Scan for the cell matching the given text and deliver its [X, Y] coordinate at center. 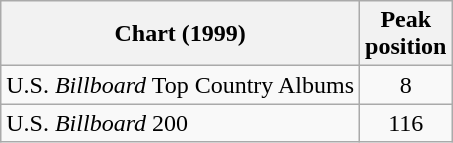
U.S. Billboard Top Country Albums [180, 85]
Peakposition [406, 34]
Chart (1999) [180, 34]
U.S. Billboard 200 [180, 123]
116 [406, 123]
8 [406, 85]
